Detect which cell encompasses the target text, then output its [x, y] center coordinate. 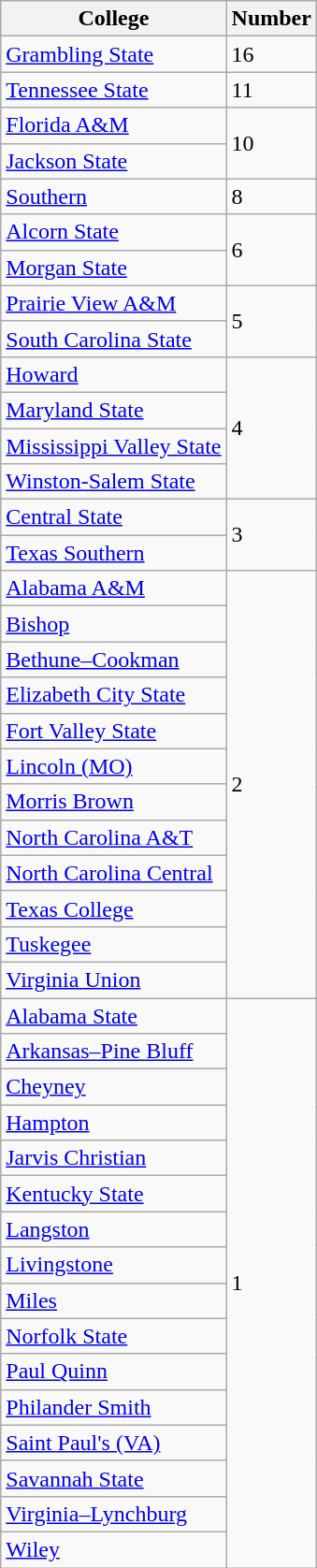
Alabama State [114, 1015]
Number [271, 19]
Southern [114, 196]
North Carolina A&T [114, 837]
2 [271, 784]
Bethune–Cookman [114, 660]
Savannah State [114, 1478]
Tuskegee [114, 944]
Florida A&M [114, 125]
Alcorn State [114, 232]
College [114, 19]
16 [271, 54]
South Carolina State [114, 339]
Norfolk State [114, 1336]
Central State [114, 517]
Morris Brown [114, 802]
Jackson State [114, 161]
Livingstone [114, 1265]
8 [271, 196]
10 [271, 143]
Maryland State [114, 410]
Virginia Union [114, 980]
11 [271, 90]
Fort Valley State [114, 731]
Langston [114, 1229]
Philander Smith [114, 1407]
Texas College [114, 908]
Alabama A&M [114, 588]
Jarvis Christian [114, 1158]
3 [271, 535]
4 [271, 428]
Arkansas–Pine Bluff [114, 1052]
Cheyney [114, 1087]
Winston-Salem State [114, 482]
North Carolina Central [114, 873]
6 [271, 250]
Prairie View A&M [114, 303]
Howard [114, 374]
1 [271, 1282]
Wiley [114, 1549]
Texas Southern [114, 553]
5 [271, 321]
Virginia–Lynchburg [114, 1514]
Saint Paul's (VA) [114, 1443]
Mississippi Valley State [114, 446]
Kentucky State [114, 1194]
Lincoln (MO) [114, 766]
Paul Quinn [114, 1372]
Morgan State [114, 268]
Tennessee State [114, 90]
Miles [114, 1300]
Elizabeth City State [114, 695]
Grambling State [114, 54]
Hampton [114, 1123]
Bishop [114, 624]
